Search for the cell housing the specified text and yield its (x, y) center coordinate. 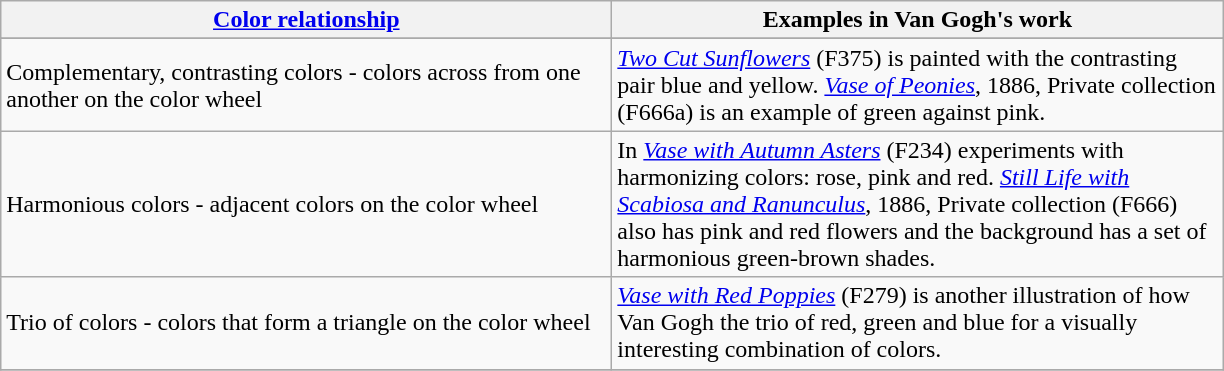
Trio of colors - colors that form a triangle on the color wheel (306, 323)
Examples in Van Gogh's work (918, 20)
Color relationship (306, 20)
Complementary, contrasting colors - colors across from one another on the color wheel (306, 85)
Harmonious colors - adjacent colors on the color wheel (306, 204)
